Capture the cell that displays the provided text and extract its (x, y) central coordinate. 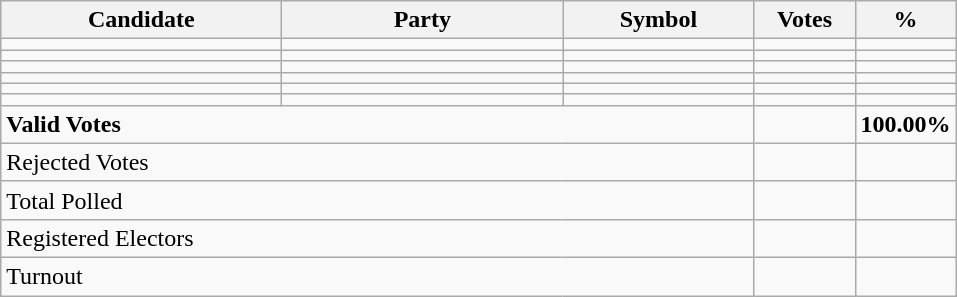
% (906, 20)
Registered Electors (378, 238)
Votes (804, 20)
Total Polled (378, 200)
Valid Votes (378, 124)
Party (422, 20)
Symbol (658, 20)
100.00% (906, 124)
Turnout (378, 276)
Candidate (142, 20)
Rejected Votes (378, 162)
